Return (x, y) of the center of cell containing provided text 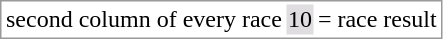
second column of every race (144, 19)
10 (300, 19)
= race result (377, 19)
